Return (X, Y) of the center of cell containing provided text 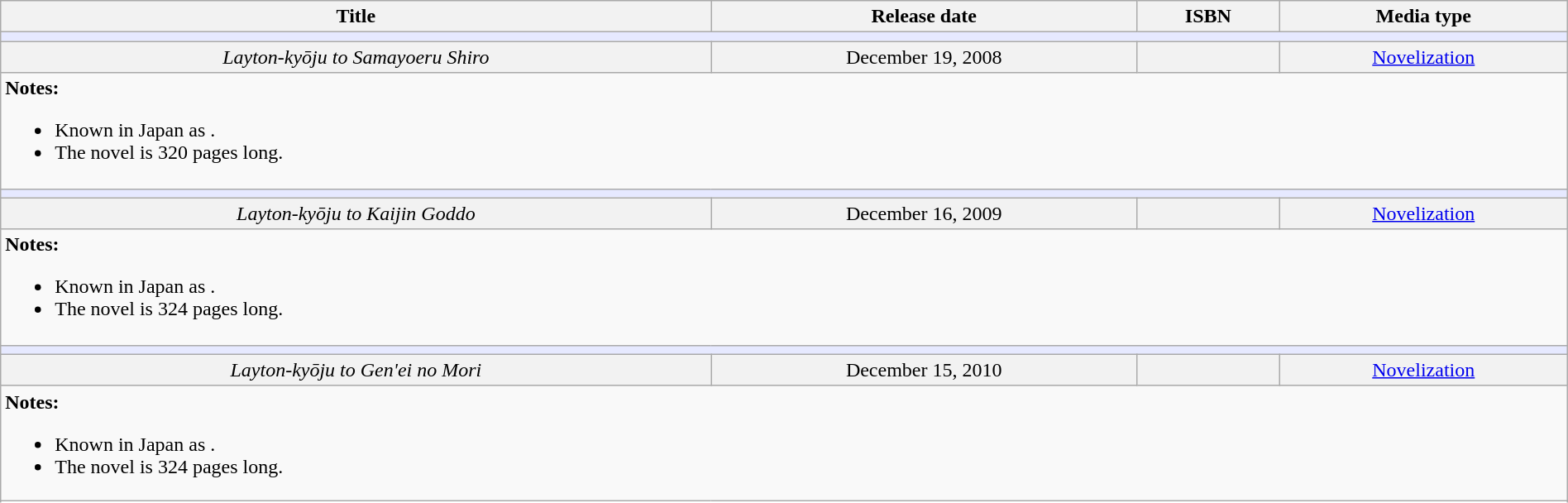
Notes:Known in Japan as .The novel is 320 pages long. (784, 131)
Media type (1423, 17)
Layton-kyōju to Kaijin Goddo (356, 213)
ISBN (1207, 17)
Release date (924, 17)
December 19, 2008 (924, 57)
Layton-kyōju to Gen'ei no Mori (356, 370)
Title (356, 17)
December 15, 2010 (924, 370)
December 16, 2009 (924, 213)
Layton-kyōju to Samayoeru Shiro (356, 57)
